For the text-containing cell, return its midpoint in (X, Y) coordinate format. 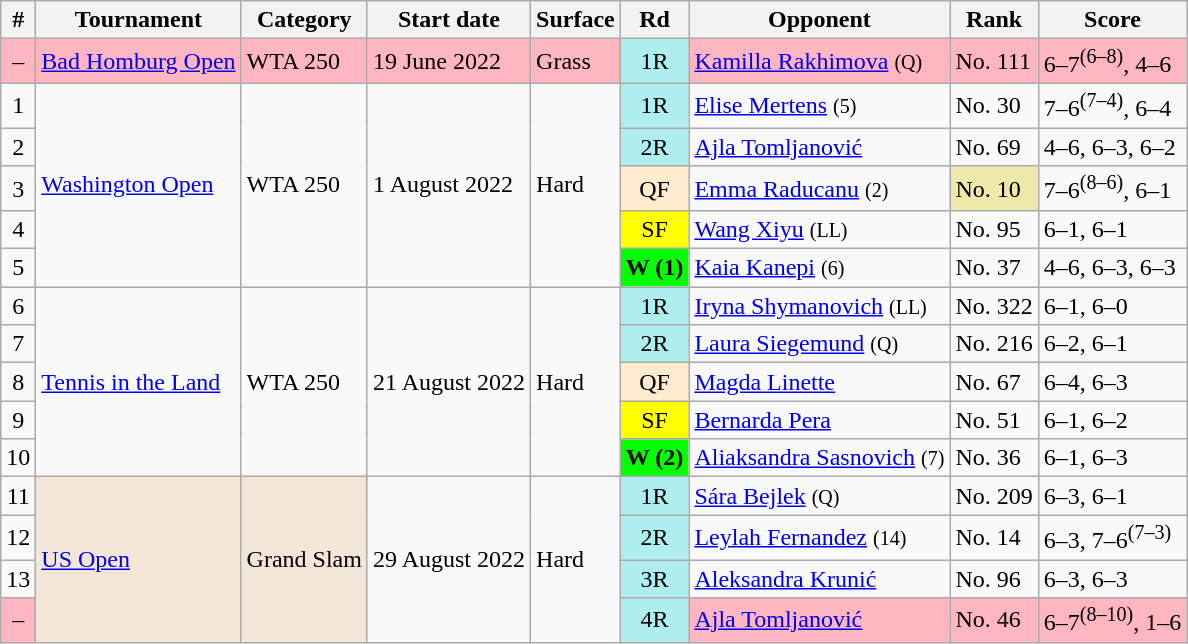
6–1, 6–0 (1112, 306)
Wang Xiyu (LL) (820, 230)
Rank (994, 20)
Magda Linette (820, 382)
3R (654, 579)
Kaia Kanepi (6) (820, 268)
Surface (576, 20)
12 (18, 538)
No. 30 (994, 106)
7 (18, 344)
1 August 2022 (448, 184)
Bad Homburg Open (138, 62)
2 (18, 147)
Iryna Shymanovich (LL) (820, 306)
Opponent (820, 20)
6–4, 6–3 (1112, 382)
No. 67 (994, 382)
29 August 2022 (448, 560)
6–3, 7–6(7–3) (1112, 538)
Tournament (138, 20)
No. 209 (994, 496)
W (1) (654, 268)
Laura Siegemund (Q) (820, 344)
Emma Raducanu (2) (820, 188)
8 (18, 382)
6–1, 6–1 (1112, 230)
No. 14 (994, 538)
Category (304, 20)
Sára Bejlek (Q) (820, 496)
4 (18, 230)
No. 69 (994, 147)
No. 36 (994, 458)
6–2, 6–1 (1112, 344)
US Open (138, 560)
4–6, 6–3, 6–2 (1112, 147)
6–1, 6–2 (1112, 420)
Aliaksandra Sasnovich (7) (820, 458)
5 (18, 268)
Start date (448, 20)
7–6(7–4), 6–4 (1112, 106)
W (2) (654, 458)
6–7(8–10), 1–6 (1112, 620)
Score (1112, 20)
# (18, 20)
No. 322 (994, 306)
Washington Open (138, 184)
No. 216 (994, 344)
6 (18, 306)
No. 111 (994, 62)
7–6(8–6), 6–1 (1112, 188)
Tennis in the Land (138, 382)
Leylah Fernandez (14) (820, 538)
Kamilla Rakhimova (Q) (820, 62)
No. 46 (994, 620)
3 (18, 188)
6–3, 6–3 (1112, 579)
19 June 2022 (448, 62)
Grand Slam (304, 560)
9 (18, 420)
6–1, 6–3 (1112, 458)
6–3, 6–1 (1112, 496)
Aleksandra Krunić (820, 579)
4R (654, 620)
11 (18, 496)
21 August 2022 (448, 382)
Bernarda Pera (820, 420)
10 (18, 458)
6–7(6–8), 4–6 (1112, 62)
Rd (654, 20)
No. 95 (994, 230)
No. 10 (994, 188)
1 (18, 106)
13 (18, 579)
Elise Mertens (5) (820, 106)
No. 51 (994, 420)
4–6, 6–3, 6–3 (1112, 268)
No. 96 (994, 579)
Grass (576, 62)
No. 37 (994, 268)
